Search for the cell housing the specified text and yield its [X, Y] center coordinate. 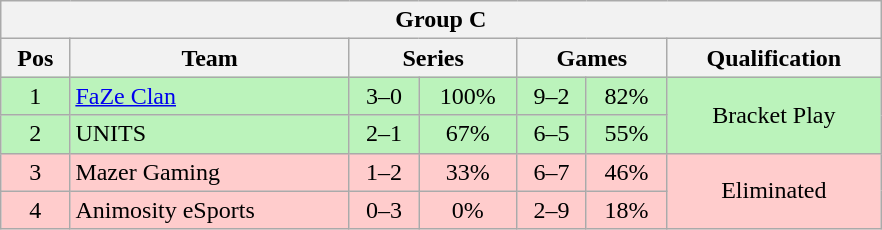
55% [626, 134]
2 [36, 134]
Team [210, 58]
Pos [36, 58]
67% [467, 134]
3–0 [384, 96]
Eliminated [774, 191]
Bracket Play [774, 115]
100% [467, 96]
1–2 [384, 172]
Qualification [774, 58]
2–9 [552, 210]
4 [36, 210]
1 [36, 96]
6–7 [552, 172]
9–2 [552, 96]
Series [433, 58]
Animosity eSports [210, 210]
82% [626, 96]
0% [467, 210]
33% [467, 172]
UNITS [210, 134]
Group C [441, 20]
6–5 [552, 134]
Mazer Gaming [210, 172]
2–1 [384, 134]
FaZe Clan [210, 96]
0–3 [384, 210]
46% [626, 172]
Games [592, 58]
18% [626, 210]
3 [36, 172]
